Find where the given text appears and provide that cell's center as [X, Y] coordinate. 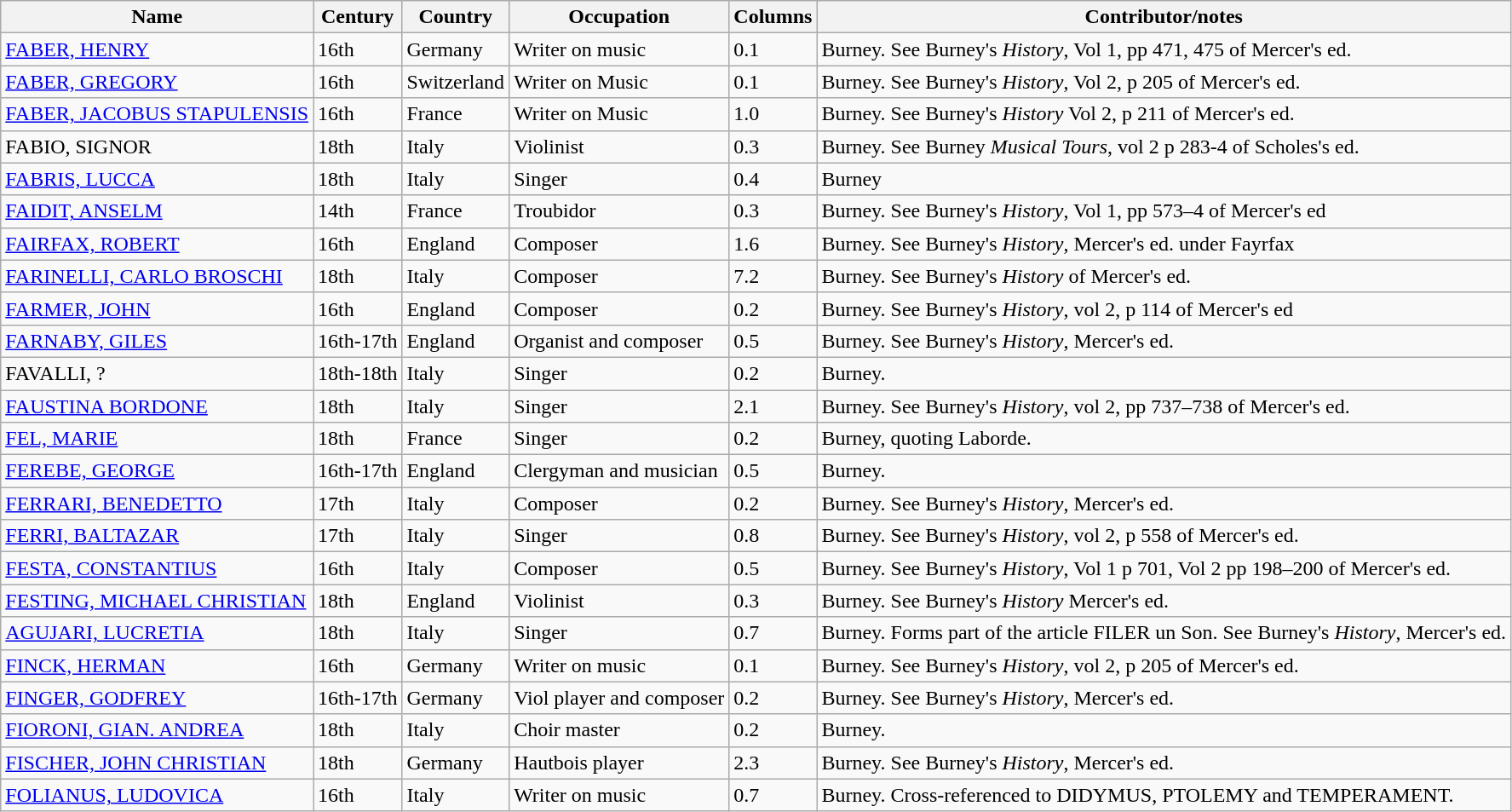
Burney. See Burney's History, Vol 1, pp 573–4 of Mercer's ed [1164, 211]
Burney [1164, 179]
Burney. Cross-referenced to DIDYMUS, PTOLEMY and TEMPERAMENT. [1164, 795]
Burney. See Burney's History, vol 2, p 114 of Mercer's ed [1164, 308]
Country [456, 17]
FARNABY, GILES [157, 341]
FEREBE, GEORGE [157, 471]
Burney. See Burney's History, vol 2, p 205 of Mercer's ed. [1164, 665]
FINGER, GODFREY [157, 698]
Burney. See Burney's History, vol 2, p 558 of Mercer's ed. [1164, 536]
Occupation [619, 17]
Burney, quoting Laborde. [1164, 439]
Clergyman and musician [619, 471]
FAUSTINA BORDONE [157, 406]
18th-18th [358, 373]
FABIO, SIGNOR [157, 147]
1.0 [773, 114]
FAIRFAX, ROBERT [157, 244]
Burney. See Burney's History, Mercer's ed. under Fayrfax [1164, 244]
FEL, MARIE [157, 439]
0.8 [773, 536]
FINCK, HERMAN [157, 665]
7.2 [773, 276]
FISCHER, JOHN CHRISTIAN [157, 763]
FESTING, MICHAEL CHRISTIAN [157, 601]
Troubidor [619, 211]
FARINELLI, CARLO BROSCHI [157, 276]
FOLIANUS, LUDOVICA [157, 795]
Burney. See Burney's History Mercer's ed. [1164, 601]
FABER, GREGORY [157, 82]
Choir master [619, 730]
0.4 [773, 179]
2.1 [773, 406]
FABER, JACOBUS STAPULENSIS [157, 114]
Switzerland [456, 82]
FABER, HENRY [157, 49]
FARMER, JOHN [157, 308]
FERRI, BALTAZAR [157, 536]
FESTA, CONSTANTIUS [157, 568]
Name [157, 17]
Viol player and composer [619, 698]
FAVALLI, ? [157, 373]
Burney. See Burney's History, Vol 1 p 701, Vol 2 pp 198–200 of Mercer's ed. [1164, 568]
Contributor/notes [1164, 17]
Hautbois player [619, 763]
Burney. See Burney's History, Vol 2, p 205 of Mercer's ed. [1164, 82]
Burney. Forms part of the article FILER un Son. See Burney's History, Mercer's ed. [1164, 633]
Columns [773, 17]
2.3 [773, 763]
FAIDIT, ANSELM [157, 211]
Century [358, 17]
1.6 [773, 244]
FIORONI, GIAN. ANDREA [157, 730]
Burney. See Burney Musical Tours, vol 2 p 283-4 of Scholes's ed. [1164, 147]
FERRARI, BENEDETTO [157, 504]
AGUJARI, LUCRETIA [157, 633]
14th [358, 211]
Burney. See Burney's History, vol 2, pp 737–738 of Mercer's ed. [1164, 406]
Burney. See Burney's History Vol 2, p 211 of Mercer's ed. [1164, 114]
Burney. See Burney's History, Vol 1, pp 471, 475 of Mercer's ed. [1164, 49]
Burney. See Burney's History of Mercer's ed. [1164, 276]
FABRIS, LUCCA [157, 179]
Organist and composer [619, 341]
